Extract the [x, y] coordinate from the center of the cell holding the provided text.  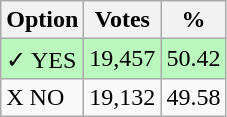
Option [42, 20]
49.58 [194, 97]
% [194, 20]
✓ YES [42, 59]
X NO [42, 97]
Votes [122, 20]
19,457 [122, 59]
19,132 [122, 97]
50.42 [194, 59]
